Detect which cell encompasses the target text, then output its [X, Y] center coordinate. 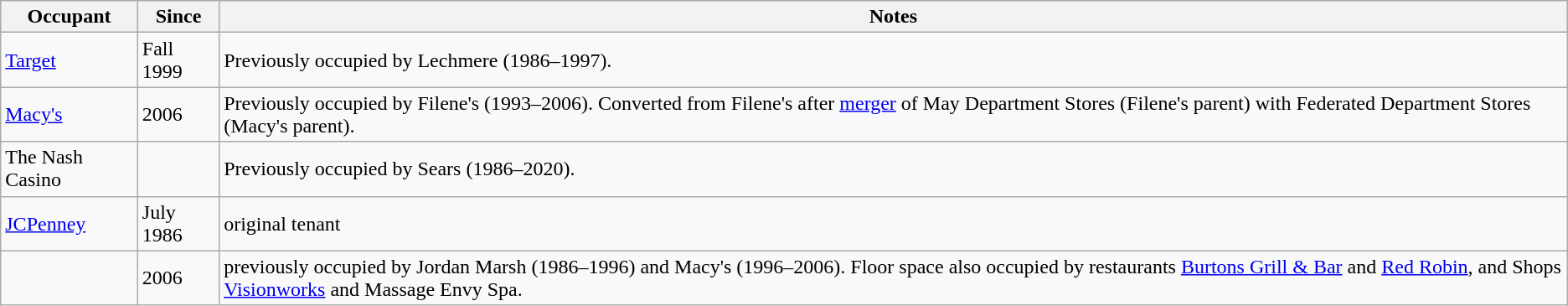
Previously occupied by Sears (1986–2020). [894, 169]
Since [178, 17]
Fall 1999 [178, 60]
Occupant [70, 17]
Previously occupied by Lechmere (1986–1997). [894, 60]
JCPenney [70, 223]
July 1986 [178, 223]
The Nash Casino [70, 169]
Target [70, 60]
Notes [894, 17]
Macy's [70, 114]
original tenant [894, 223]
